Return the (x, y) coordinate for the center point of the cell that contains the specified text.  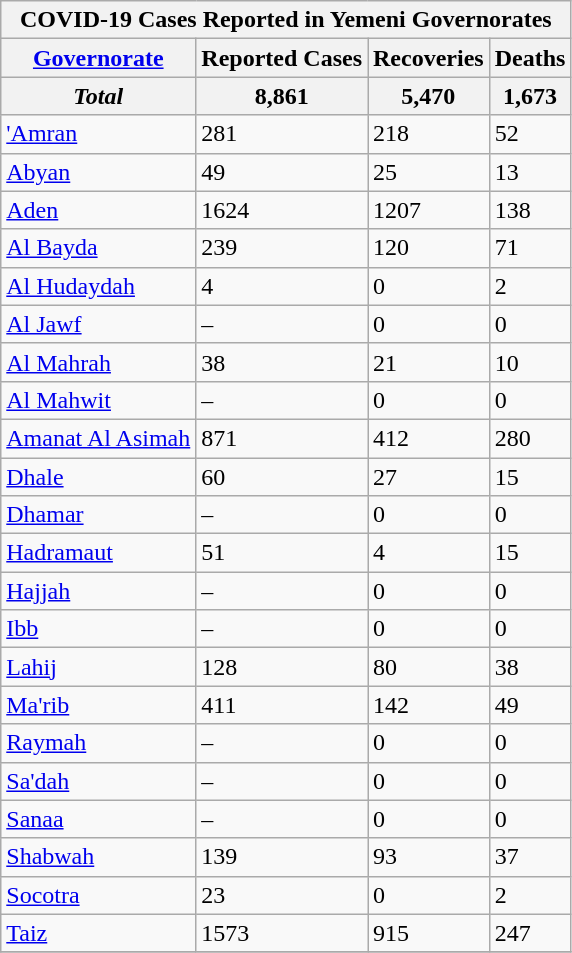
60 (282, 477)
Al Bayda (98, 248)
120 (429, 248)
411 (282, 705)
80 (429, 667)
Total (98, 96)
142 (429, 705)
Lahij (98, 667)
Dhale (98, 477)
93 (429, 857)
Sa'dah (98, 781)
Amanat Al Asimah (98, 438)
Dhamar (98, 515)
1624 (282, 210)
COVID-19 Cases Reported in Yemeni Governorates (286, 20)
139 (282, 857)
218 (429, 134)
1207 (429, 210)
Raymah (98, 743)
239 (282, 248)
23 (282, 895)
71 (530, 248)
Recoveries (429, 58)
915 (429, 933)
Al Hudaydah (98, 286)
Shabwah (98, 857)
Hajjah (98, 591)
281 (282, 134)
Aden (98, 210)
128 (282, 667)
25 (429, 172)
'Amran (98, 134)
13 (530, 172)
27 (429, 477)
21 (429, 362)
Socotra (98, 895)
Hadramaut (98, 553)
Al Mahrah (98, 362)
Ma'rib (98, 705)
871 (282, 438)
Governorate (98, 58)
Al Jawf (98, 324)
Taiz (98, 933)
37 (530, 857)
Deaths (530, 58)
280 (530, 438)
52 (530, 134)
8,861 (282, 96)
Al Mahwit (98, 400)
138 (530, 210)
5,470 (429, 96)
247 (530, 933)
Abyan (98, 172)
10 (530, 362)
1,673 (530, 96)
Sanaa (98, 819)
Ibb (98, 629)
Reported Cases (282, 58)
1573 (282, 933)
51 (282, 553)
412 (429, 438)
